From the cell containing the given text, extract its center point as [X, Y] coordinate. 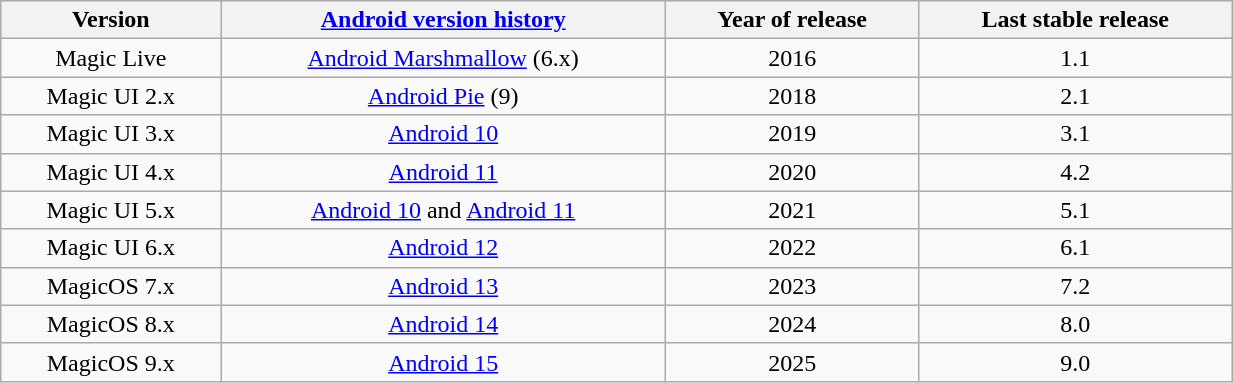
Magic Live [111, 58]
2023 [792, 286]
8.0 [1076, 324]
1.1 [1076, 58]
MagicOS 7.x [111, 286]
2018 [792, 96]
Magic UI 4.x [111, 172]
MagicOS 9.x [111, 362]
Android 15 [444, 362]
2019 [792, 134]
2021 [792, 210]
Android 10 [444, 134]
Android 14 [444, 324]
3.1 [1076, 134]
Magic UI 6.x [111, 248]
6.1 [1076, 248]
2025 [792, 362]
2024 [792, 324]
2022 [792, 248]
Year of release [792, 20]
4.2 [1076, 172]
Magic UI 3.x [111, 134]
MagicOS 8.x [111, 324]
Magic UI 2.x [111, 96]
5.1 [1076, 210]
Version [111, 20]
Android 12 [444, 248]
Last stable release [1076, 20]
Android version history [444, 20]
Android Pie (9) [444, 96]
Android 13 [444, 286]
Android 10 and Android 11 [444, 210]
2020 [792, 172]
7.2 [1076, 286]
2016 [792, 58]
9.0 [1076, 362]
2.1 [1076, 96]
Magic UI 5.x [111, 210]
Android 11 [444, 172]
Android Marshmallow (6.x) [444, 58]
